Return the (X, Y) coordinate for the center point of the cell that contains the specified text.  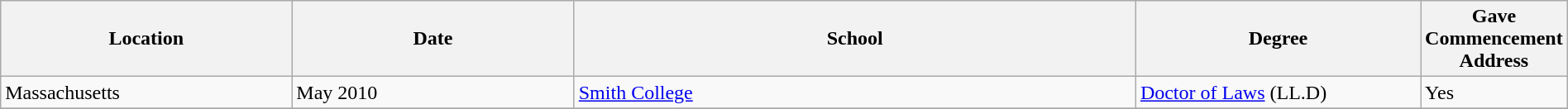
School (855, 39)
Smith College (855, 92)
Doctor of Laws (LL.D) (1278, 92)
Gave Commencement Address (1494, 39)
Yes (1494, 92)
May 2010 (433, 92)
Degree (1278, 39)
Massachusetts (146, 92)
Date (433, 39)
Location (146, 39)
